For the text-containing cell, return its midpoint in [X, Y] coordinate format. 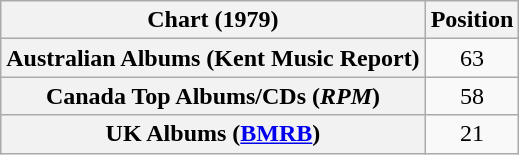
63 [472, 58]
UK Albums (BMRB) [213, 134]
Australian Albums (Kent Music Report) [213, 58]
58 [472, 96]
Chart (1979) [213, 20]
21 [472, 134]
Canada Top Albums/CDs (RPM) [213, 96]
Position [472, 20]
